Detect which cell encompasses the target text, then output its (x, y) center coordinate. 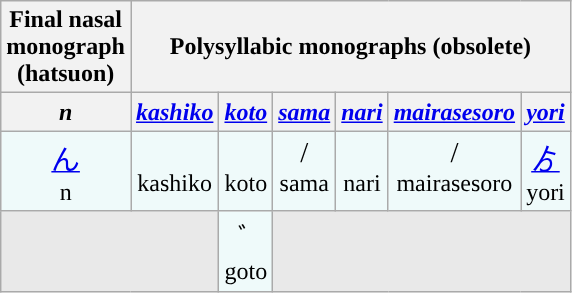
yori (546, 112)
ん n (66, 171)
mairasesoro (454, 112)
Final nasal monograph (hatsuon) (66, 47)
゙ goto (246, 251)
sama (304, 112)
n (66, 112)
ゟ yori (546, 171)
/ mairasesoro (454, 171)
/ sama (304, 171)
Polysyllabic monographs (obsolete) (350, 47)
